Locate the cell with the specified text and output its (X, Y) center coordinate. 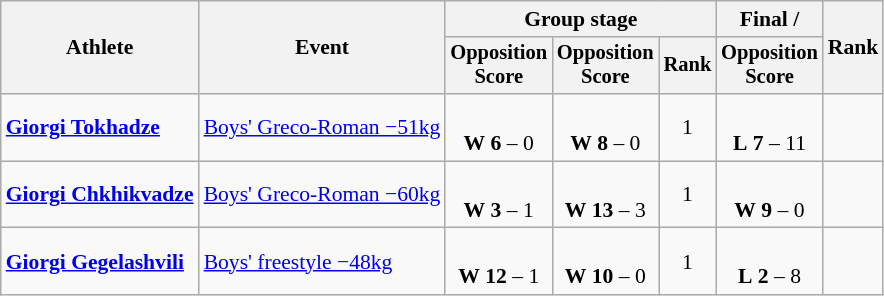
Final / (770, 19)
W 8 – 0 (606, 128)
W 3 – 1 (498, 194)
W 13 – 3 (606, 194)
Boys' Greco-Roman −60kg (322, 194)
Giorgi Chkhikvadze (100, 194)
Giorgi Tokhadze (100, 128)
Group stage (580, 19)
W 9 – 0 (770, 194)
L 7 – 11 (770, 128)
Boys' Greco-Roman −51kg (322, 128)
W 12 – 1 (498, 262)
W 10 – 0 (606, 262)
L 2 – 8 (770, 262)
W 6 – 0 (498, 128)
Giorgi Gegelashvili (100, 262)
Boys' freestyle −48kg (322, 262)
Athlete (100, 48)
Event (322, 48)
